Locate the cell with the specified text and output its (x, y) center coordinate. 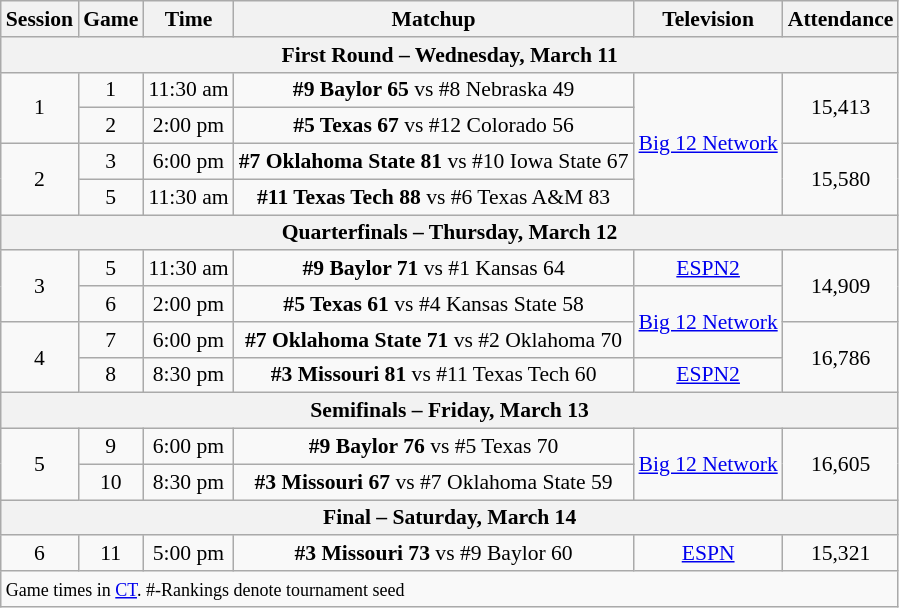
10 (110, 482)
#7 Oklahoma State 71 vs #2 Oklahoma 70 (434, 340)
Attendance (841, 19)
#5 Texas 67 vs #12 Colorado 56 (434, 126)
#3 Missouri 81 vs #11 Texas Tech 60 (434, 375)
4 (40, 358)
8 (110, 375)
11 (110, 554)
#3 Missouri 73 vs #9 Baylor 60 (434, 554)
15,413 (841, 108)
14,909 (841, 286)
Semifinals – Friday, March 13 (450, 411)
7 (110, 340)
Television (708, 19)
Matchup (434, 19)
15,321 (841, 554)
#9 Baylor 65 vs #8 Nebraska 49 (434, 90)
Game (110, 19)
#11 Texas Tech 88 vs #6 Texas A&M 83 (434, 197)
#9 Baylor 71 vs #1 Kansas 64 (434, 269)
#3 Missouri 67 vs #7 Oklahoma State 59 (434, 482)
Quarterfinals – Thursday, March 12 (450, 233)
Time (188, 19)
16,786 (841, 358)
Final – Saturday, March 14 (450, 518)
#5 Texas 61 vs #4 Kansas State 58 (434, 304)
15,580 (841, 180)
#7 Oklahoma State 81 vs #10 Iowa State 67 (434, 162)
Session (40, 19)
16,605 (841, 464)
#9 Baylor 76 vs #5 Texas 70 (434, 447)
First Round – Wednesday, March 11 (450, 55)
9 (110, 447)
Game times in CT. #-Rankings denote tournament seed (450, 589)
ESPN (708, 554)
5:00 pm (188, 554)
